Find where the given text appears and provide that cell's center as [X, Y] coordinate. 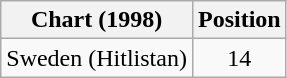
Position [239, 20]
14 [239, 58]
Sweden (Hitlistan) [97, 58]
Chart (1998) [97, 20]
